Scan for the cell matching the given text and deliver its [X, Y] coordinate at center. 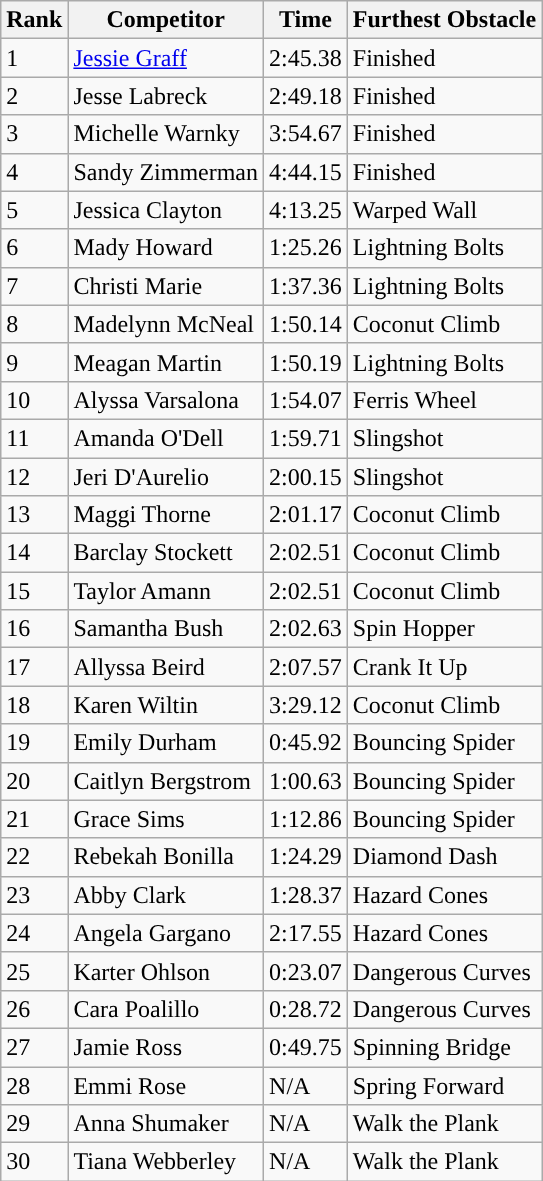
Diamond Dash [444, 857]
3:29.12 [306, 705]
Sandy Zimmerman [166, 172]
20 [34, 781]
Caitlyn Bergstrom [166, 781]
21 [34, 819]
Spin Hopper [444, 629]
25 [34, 971]
Spinning Bridge [444, 1047]
Rebekah Bonilla [166, 857]
2:07.57 [306, 667]
Christi Marie [166, 286]
2 [34, 96]
9 [34, 362]
8 [34, 324]
2:45.38 [306, 58]
Jessica Clayton [166, 210]
Samantha Bush [166, 629]
10 [34, 400]
1:50.19 [306, 362]
Warped Wall [444, 210]
Jessie Graff [166, 58]
Karen Wiltin [166, 705]
19 [34, 743]
1:37.36 [306, 286]
Abby Clark [166, 895]
22 [34, 857]
4:44.15 [306, 172]
1:59.71 [306, 438]
Angela Gargano [166, 933]
Competitor [166, 20]
Allyssa Beird [166, 667]
0:28.72 [306, 1009]
16 [34, 629]
Furthest Obstacle [444, 20]
1:50.14 [306, 324]
1:25.26 [306, 248]
1:28.37 [306, 895]
0:49.75 [306, 1047]
Cara Poalillo [166, 1009]
2:00.15 [306, 477]
2:01.17 [306, 515]
23 [34, 895]
7 [34, 286]
29 [34, 1124]
0:23.07 [306, 971]
6 [34, 248]
Michelle Warnky [166, 134]
Ferris Wheel [444, 400]
Karter Ohlson [166, 971]
27 [34, 1047]
Anna Shumaker [166, 1124]
Madelynn McNeal [166, 324]
17 [34, 667]
Jesse Labreck [166, 96]
Time [306, 20]
Emily Durham [166, 743]
14 [34, 553]
1:00.63 [306, 781]
30 [34, 1162]
28 [34, 1085]
2:02.63 [306, 629]
4:13.25 [306, 210]
Grace Sims [166, 819]
Alyssa Varsalona [166, 400]
Rank [34, 20]
5 [34, 210]
Crank It Up [444, 667]
Jeri D'Aurelio [166, 477]
11 [34, 438]
Amanda O'Dell [166, 438]
3 [34, 134]
Taylor Amann [166, 591]
Jamie Ross [166, 1047]
15 [34, 591]
2:49.18 [306, 96]
12 [34, 477]
1:12.86 [306, 819]
26 [34, 1009]
Mady Howard [166, 248]
Maggi Thorne [166, 515]
Meagan Martin [166, 362]
Barclay Stockett [166, 553]
18 [34, 705]
Tiana Webberley [166, 1162]
2:17.55 [306, 933]
3:54.67 [306, 134]
1 [34, 58]
Spring Forward [444, 1085]
Emmi Rose [166, 1085]
1:54.07 [306, 400]
13 [34, 515]
4 [34, 172]
0:45.92 [306, 743]
24 [34, 933]
1:24.29 [306, 857]
